Find where the given text appears and provide that cell's center as [x, y] coordinate. 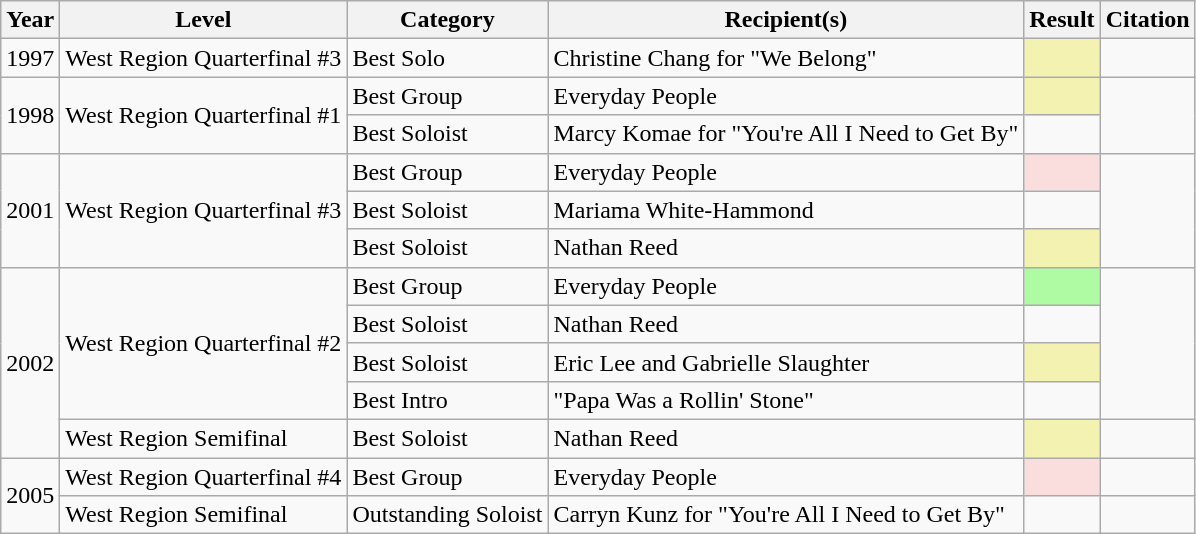
Mariama White-Hammond [786, 210]
Carryn Kunz for "You're All I Need to Get By" [786, 515]
Year [30, 20]
West Region Quarterfinal #2 [204, 343]
Best Intro [448, 400]
Recipient(s) [786, 20]
Marcy Komae for "You're All I Need to Get By" [786, 134]
2002 [30, 362]
Eric Lee and Gabrielle Slaughter [786, 362]
"Papa Was a Rollin' Stone" [786, 400]
West Region Quarterfinal #1 [204, 115]
Citation [1148, 20]
West Region Quarterfinal #4 [204, 477]
Outstanding Soloist [448, 515]
2005 [30, 496]
Level [204, 20]
Category [448, 20]
1997 [30, 58]
2001 [30, 210]
1998 [30, 115]
Christine Chang for "We Belong" [786, 58]
Best Solo [448, 58]
Result [1062, 20]
